Detect which cell encompasses the target text, then output its (X, Y) center coordinate. 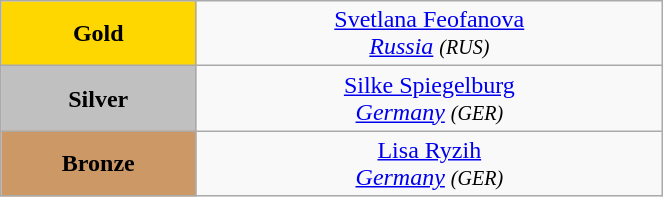
Silver (98, 98)
Silke SpiegelburgGermany (GER) (430, 98)
Svetlana FeofanovaRussia (RUS) (430, 34)
Gold (98, 34)
Bronze (98, 164)
Lisa RyzihGermany (GER) (430, 164)
